Capture the cell that displays the provided text and extract its [x, y] central coordinate. 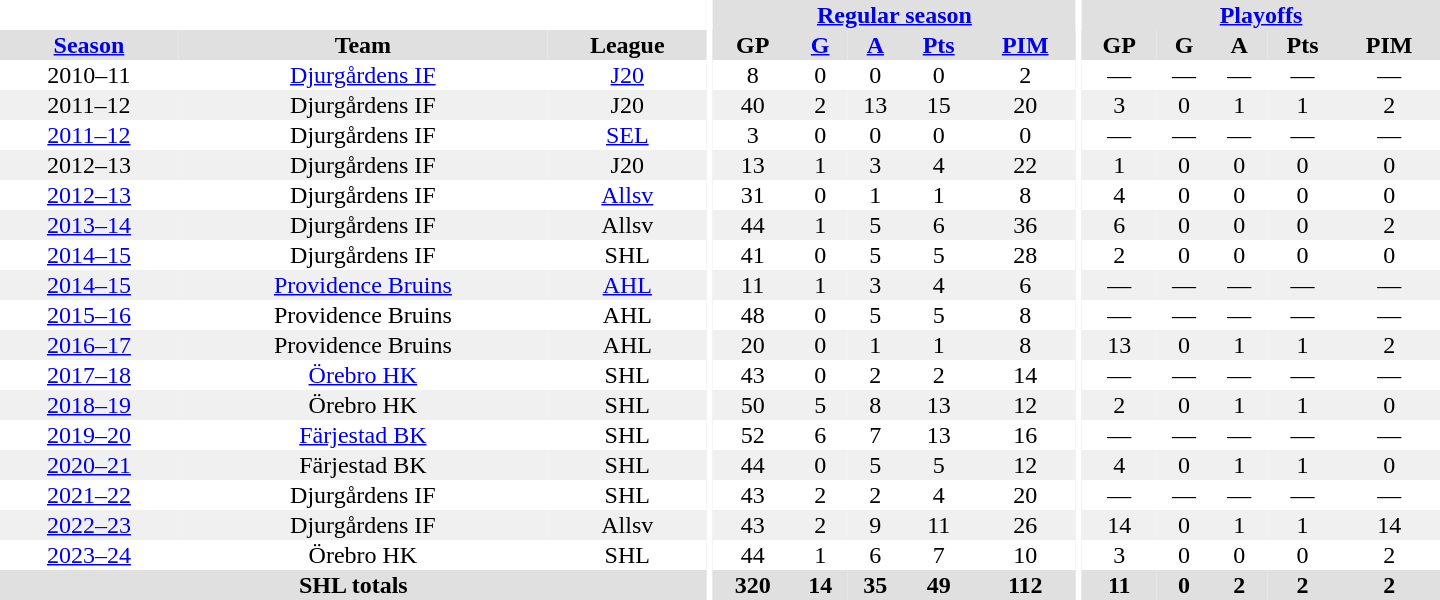
31 [753, 195]
Playoffs [1261, 15]
41 [753, 255]
League [628, 45]
2015–16 [89, 315]
48 [753, 315]
50 [753, 405]
15 [939, 105]
35 [876, 585]
16 [1025, 435]
320 [753, 585]
112 [1025, 585]
36 [1025, 225]
2019–20 [89, 435]
Team [363, 45]
2022–23 [89, 525]
2021–22 [89, 495]
52 [753, 435]
2023–24 [89, 555]
2018–19 [89, 405]
SEL [628, 135]
2013–14 [89, 225]
22 [1025, 165]
26 [1025, 525]
2010–11 [89, 75]
9 [876, 525]
2020–21 [89, 465]
28 [1025, 255]
Regular season [894, 15]
40 [753, 105]
49 [939, 585]
2016–17 [89, 345]
Season [89, 45]
10 [1025, 555]
SHL totals [354, 585]
2017–18 [89, 375]
